Return (x, y) of the center of cell containing provided text 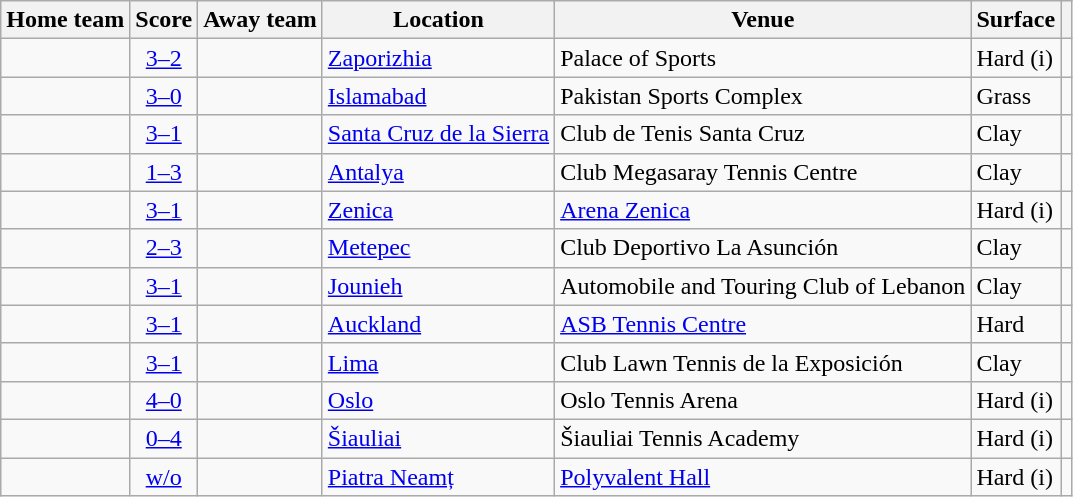
Lima (438, 362)
Antalya (438, 172)
Metepec (438, 248)
Away team (260, 20)
w/o (164, 477)
Club de Tenis Santa Cruz (763, 134)
Club Deportivo La Asunción (763, 248)
Score (164, 20)
0–4 (164, 438)
Home team (66, 20)
Club Lawn Tennis de la Exposición (763, 362)
ASB Tennis Centre (763, 324)
Club Megasaray Tennis Centre (763, 172)
Zenica (438, 210)
2–3 (164, 248)
1–3 (164, 172)
3–2 (164, 58)
Zaporizhia (438, 58)
Surface (1016, 20)
Automobile and Touring Club of Lebanon (763, 286)
Grass (1016, 96)
Šiauliai Tennis Academy (763, 438)
Jounieh (438, 286)
Piatra Neamț (438, 477)
Šiauliai (438, 438)
Auckland (438, 324)
Location (438, 20)
Venue (763, 20)
Santa Cruz de la Sierra (438, 134)
3–0 (164, 96)
Arena Zenica (763, 210)
Pakistan Sports Complex (763, 96)
Islamabad (438, 96)
Oslo (438, 400)
Polyvalent Hall (763, 477)
Palace of Sports (763, 58)
4–0 (164, 400)
Hard (1016, 324)
Oslo Tennis Arena (763, 400)
